From the cell containing the given text, extract its center point as [X, Y] coordinate. 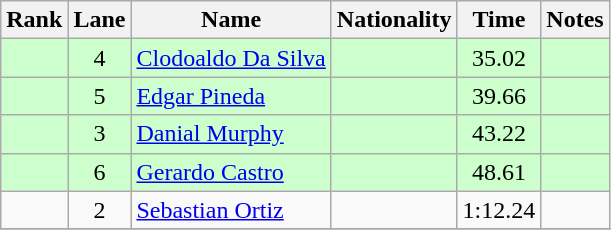
Time [499, 20]
Sebastian Ortiz [231, 210]
35.02 [499, 58]
39.66 [499, 96]
Lane [100, 20]
Notes [575, 20]
6 [100, 172]
Name [231, 20]
Danial Murphy [231, 134]
48.61 [499, 172]
Gerardo Castro [231, 172]
5 [100, 96]
Rank [34, 20]
43.22 [499, 134]
3 [100, 134]
4 [100, 58]
Clodoaldo Da Silva [231, 58]
Edgar Pineda [231, 96]
1:12.24 [499, 210]
Nationality [394, 20]
2 [100, 210]
